Search for the cell housing the specified text and yield its (x, y) center coordinate. 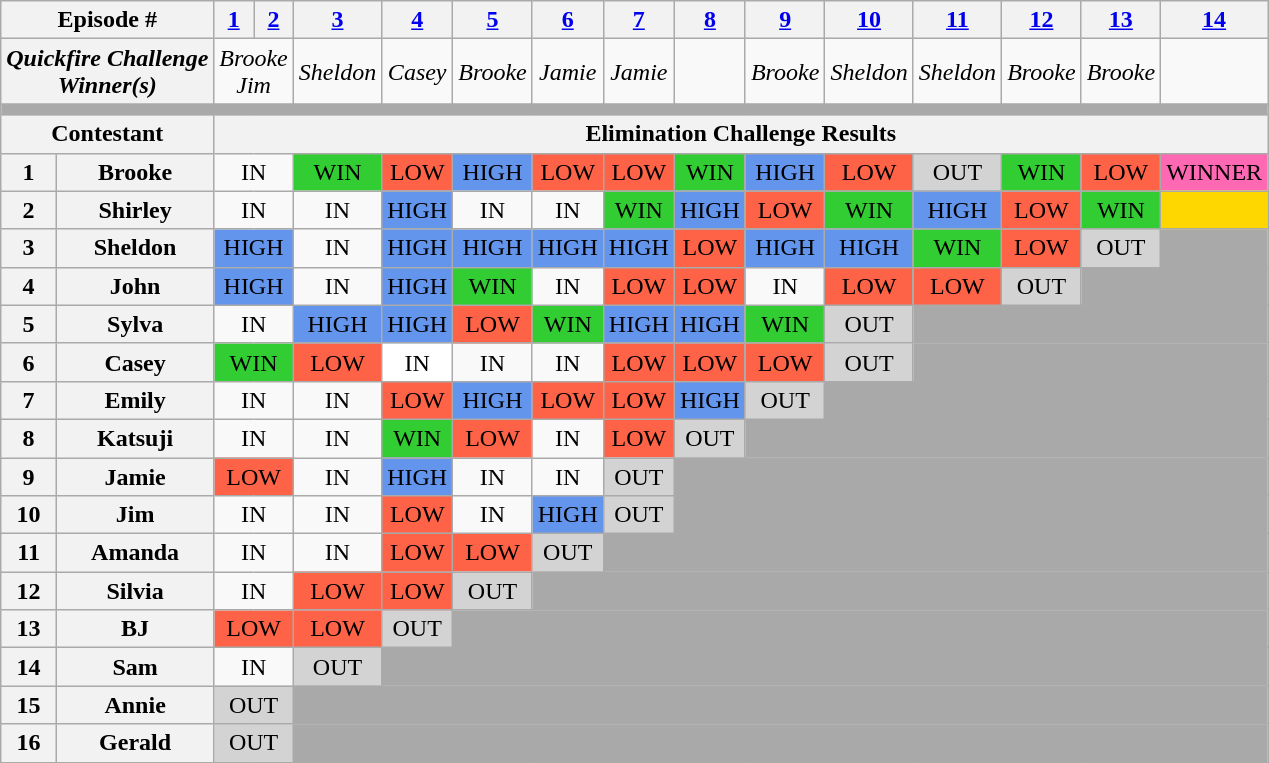
Amanda (134, 553)
Quickfire ChallengeWinner(s) (108, 72)
BrookeJim (254, 72)
Shirley (134, 210)
Jim (134, 515)
John (134, 286)
Episode # (108, 20)
Katsuji (134, 438)
16 (29, 743)
Annie (134, 705)
Contestant (108, 134)
Gerald (134, 743)
BJ (134, 629)
Sam (134, 667)
Silvia (134, 591)
WINNER (1214, 172)
15 (29, 705)
Sylva (134, 324)
Emily (134, 400)
Elimination Challenge Results (741, 134)
